Capture the cell that displays the provided text and extract its (X, Y) central coordinate. 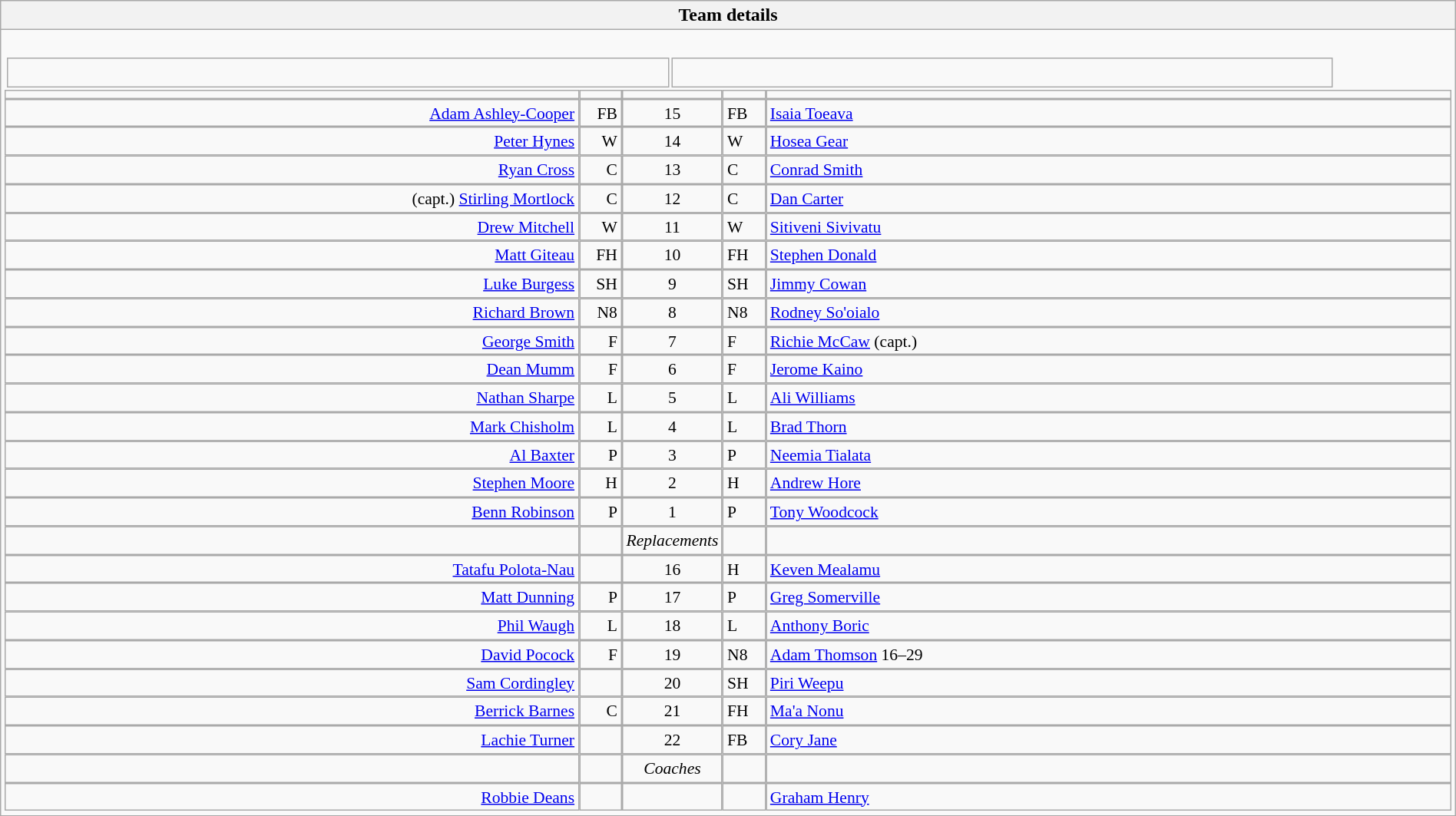
Phil Waugh (292, 626)
Berrick Barnes (292, 711)
Dean Mumm (292, 370)
11 (673, 227)
3 (673, 454)
9 (673, 284)
Drew Mitchell (292, 227)
21 (673, 711)
18 (673, 626)
Keven Mealamu (1109, 570)
12 (673, 198)
7 (673, 341)
Replacements (673, 540)
14 (673, 141)
Sitiveni Sivivatu (1109, 227)
Peter Hynes (292, 141)
David Pocock (292, 654)
Stephen Moore (292, 484)
Benn Robinson (292, 511)
Jimmy Cowan (1109, 284)
Adam Ashley-Cooper (292, 114)
Richie McCaw (capt.) (1109, 341)
20 (673, 683)
Neemia Tialata (1109, 454)
Nathan Sharpe (292, 398)
Al Baxter (292, 454)
Greg Somerville (1109, 597)
10 (673, 255)
Anthony Boric (1109, 626)
Coaches (673, 768)
Richard Brown (292, 312)
Adam Thomson 16–29 (1109, 654)
Ali Williams (1109, 398)
Stephen Donald (1109, 255)
8 (673, 312)
17 (673, 597)
22 (673, 740)
Robbie Deans (292, 797)
George Smith (292, 341)
2 (673, 484)
6 (673, 370)
Isaia Toeava (1109, 114)
Team details (728, 15)
Dan Carter (1109, 198)
Mark Chisholm (292, 427)
Ryan Cross (292, 170)
Luke Burgess (292, 284)
1 (673, 511)
Ma'a Nonu (1109, 711)
Sam Cordingley (292, 683)
Piri Weepu (1109, 683)
16 (673, 570)
Jerome Kaino (1109, 370)
Tatafu Polota-Nau (292, 570)
Cory Jane (1109, 740)
4 (673, 427)
15 (673, 114)
Matt Giteau (292, 255)
13 (673, 170)
Matt Dunning (292, 597)
Tony Woodcock (1109, 511)
Andrew Hore (1109, 484)
Lachie Turner (292, 740)
Rodney So'oialo (1109, 312)
Graham Henry (1109, 797)
Conrad Smith (1109, 170)
5 (673, 398)
Hosea Gear (1109, 141)
19 (673, 654)
Brad Thorn (1109, 427)
(capt.) Stirling Mortlock (292, 198)
